From the cell containing the given text, extract its center point as [X, Y] coordinate. 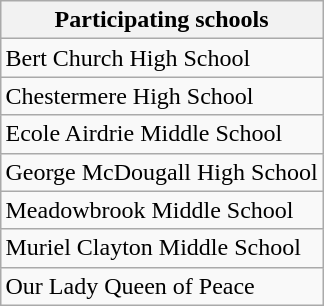
Muriel Clayton Middle School [162, 248]
George McDougall High School [162, 172]
Our Lady Queen of Peace [162, 286]
Bert Church High School [162, 58]
Ecole Airdrie Middle School [162, 134]
Participating schools [162, 20]
Chestermere High School [162, 96]
Meadowbrook Middle School [162, 210]
